Output the [X, Y] coordinate of the center of the cell containing the given text.  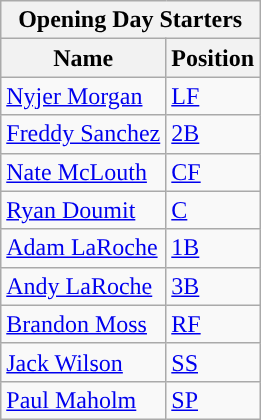
3B [213, 286]
SS [213, 362]
2B [213, 134]
Freddy Sanchez [84, 134]
SP [213, 400]
Jack Wilson [84, 362]
Ryan Doumit [84, 210]
Opening Day Starters [130, 20]
Andy LaRoche [84, 286]
Adam LaRoche [84, 248]
Brandon Moss [84, 324]
Position [213, 58]
LF [213, 96]
Nate McLouth [84, 172]
C [213, 210]
Paul Maholm [84, 400]
Nyjer Morgan [84, 96]
Name [84, 58]
RF [213, 324]
1B [213, 248]
CF [213, 172]
